Search for the cell housing the specified text and yield its (x, y) center coordinate. 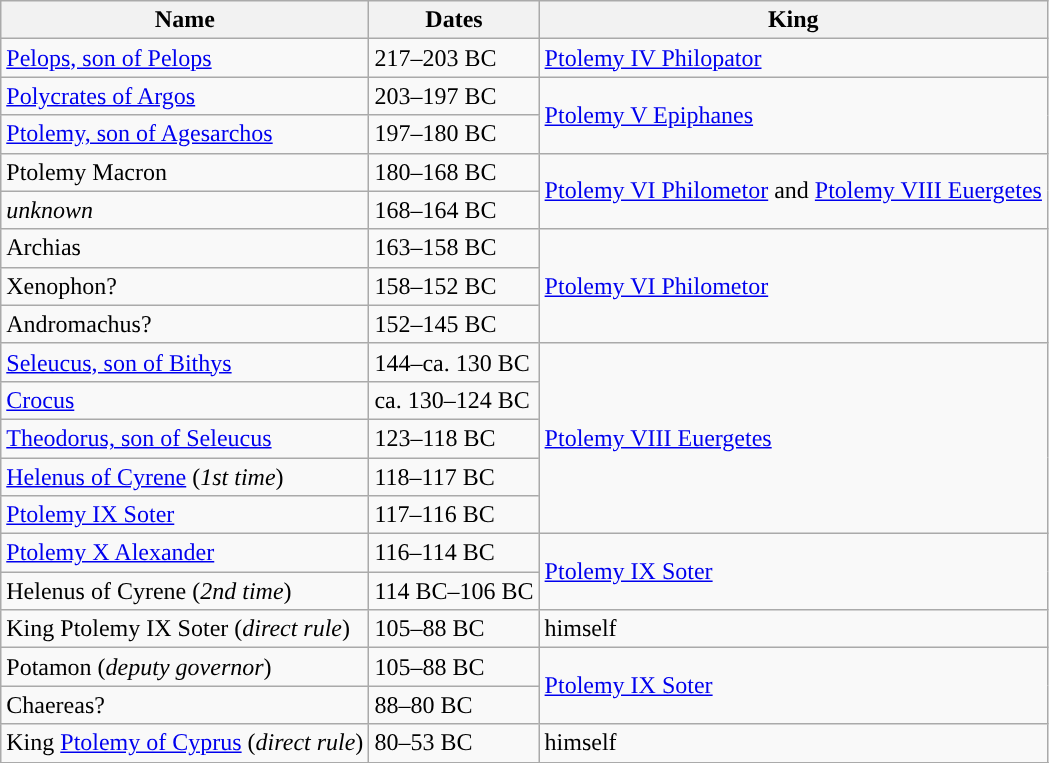
Helenus of Cyrene (2nd time) (185, 591)
unknown (185, 210)
Ptolemy VI Philometor and Ptolemy VIII Euergetes (793, 191)
203–197 BC (454, 96)
Ptolemy IV Philopator (793, 58)
88–80 BC (454, 705)
Andromachus? (185, 324)
123–118 BC (454, 438)
158–152 BC (454, 286)
116–114 BC (454, 553)
Archias (185, 248)
Ptolemy Macron (185, 172)
Dates (454, 20)
ca. 130–124 BC (454, 400)
Ptolemy X Alexander (185, 553)
Name (185, 20)
King (793, 20)
Crocus (185, 400)
163–158 BC (454, 248)
114 BC–106 BC (454, 591)
Ptolemy VIII Euergetes (793, 438)
Seleucus, son of Bithys (185, 362)
Ptolemy, son of Agesarchos (185, 134)
80–53 BC (454, 743)
King Ptolemy IX Soter (direct rule) (185, 629)
117–116 BC (454, 515)
144–ca. 130 BC (454, 362)
152–145 BC (454, 324)
197–180 BC (454, 134)
Ptolemy V Epiphanes (793, 115)
Ptolemy VI Philometor (793, 286)
217–203 BC (454, 58)
118–117 BC (454, 477)
Xenophon? (185, 286)
Theodorus, son of Seleucus (185, 438)
Polycrates of Argos (185, 96)
Helenus of Cyrene (1st time) (185, 477)
180–168 BC (454, 172)
Pelops, son of Pelops (185, 58)
King Ptolemy of Cyprus (direct rule) (185, 743)
Chaereas? (185, 705)
Potamon (deputy governor) (185, 667)
168–164 BC (454, 210)
